Identify which cell holds the provided text, then report its [X, Y] central coordinate. 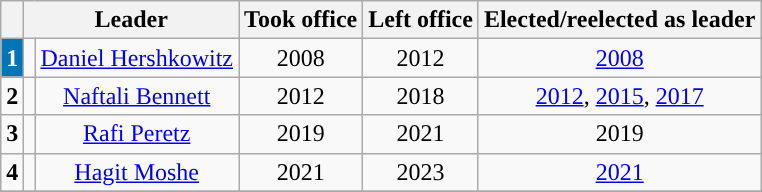
2 [12, 96]
Hagit Moshe [137, 172]
1 [12, 58]
3 [12, 134]
Left office [421, 20]
2018 [421, 96]
Leader [132, 20]
Took office [301, 20]
Elected/reelected as leader [620, 20]
2023 [421, 172]
Naftali Bennett [137, 96]
Daniel Hershkowitz [137, 58]
4 [12, 172]
Rafi Peretz [137, 134]
2012, 2015, 2017 [620, 96]
